Pinpoint the cell where the given text exists, returning its [x, y] midpoint coordinate. 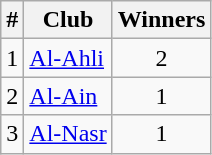
Al-Nasr [68, 134]
Winners [162, 20]
Al-Ahli [68, 58]
Al-Ain [68, 96]
Club [68, 20]
# [12, 20]
3 [12, 134]
